Return (x, y) of the center of cell containing provided text 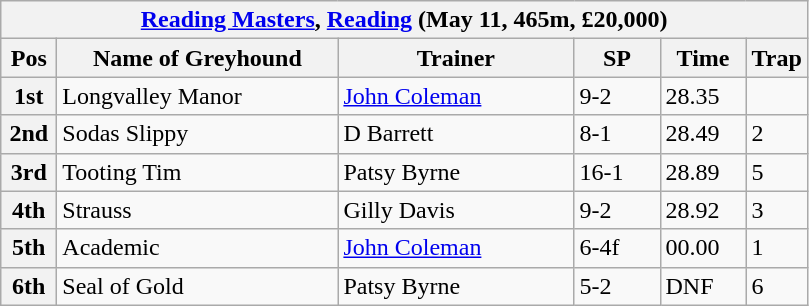
Sodas Slippy (198, 134)
Longvalley Manor (198, 96)
Name of Greyhound (198, 58)
6 (776, 286)
DNF (703, 286)
00.00 (703, 248)
2nd (29, 134)
Trap (776, 58)
3 (776, 210)
5th (29, 248)
3rd (29, 172)
Seal of Gold (198, 286)
Pos (29, 58)
16-1 (617, 172)
Trainer (456, 58)
Strauss (198, 210)
5-2 (617, 286)
5 (776, 172)
Time (703, 58)
6-4f (617, 248)
28.92 (703, 210)
2 (776, 134)
Gilly Davis (456, 210)
8-1 (617, 134)
D Barrett (456, 134)
4th (29, 210)
28.49 (703, 134)
Tooting Tim (198, 172)
28.89 (703, 172)
1st (29, 96)
6th (29, 286)
Academic (198, 248)
Reading Masters, Reading (May 11, 465m, £20,000) (404, 20)
28.35 (703, 96)
1 (776, 248)
SP (617, 58)
